Pinpoint the cell where the given text exists, returning its (X, Y) midpoint coordinate. 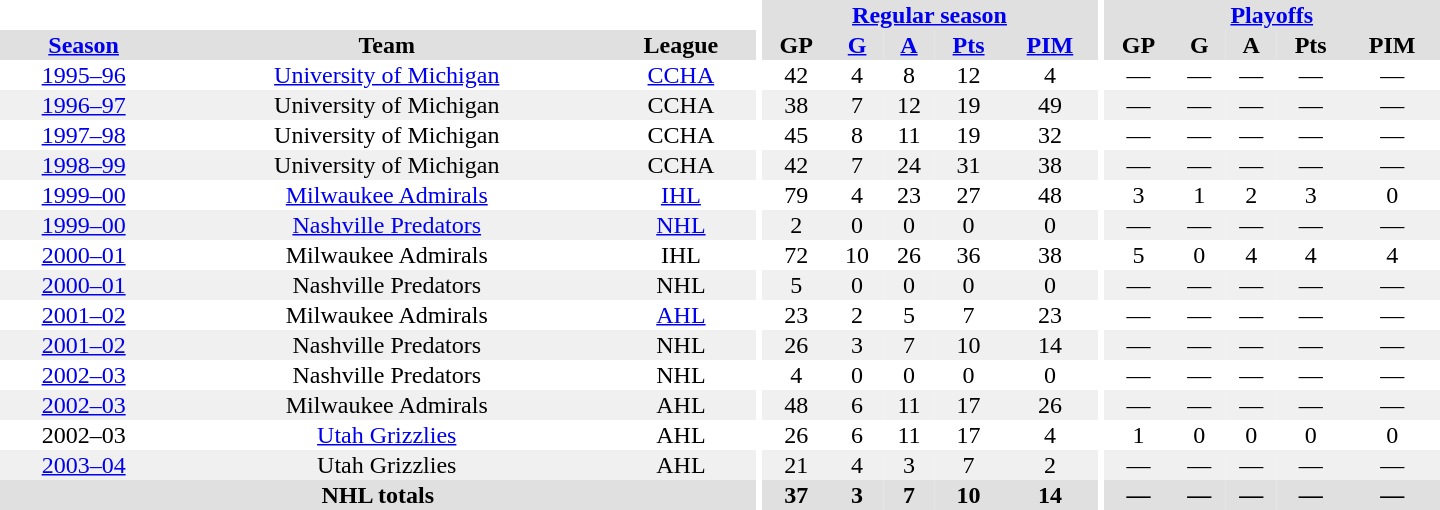
36 (968, 255)
1996–97 (84, 105)
27 (968, 195)
Regular season (929, 15)
72 (796, 255)
21 (796, 465)
Season (84, 45)
Team (386, 45)
League (680, 45)
1998–99 (84, 165)
2003–04 (84, 465)
24 (909, 165)
NHL totals (378, 495)
32 (1050, 135)
31 (968, 165)
79 (796, 195)
1995–96 (84, 75)
1997–98 (84, 135)
45 (796, 135)
49 (1050, 105)
Playoffs (1272, 15)
37 (796, 495)
